Determine the [x, y] coordinate at the center of the cell enclosing the given text.  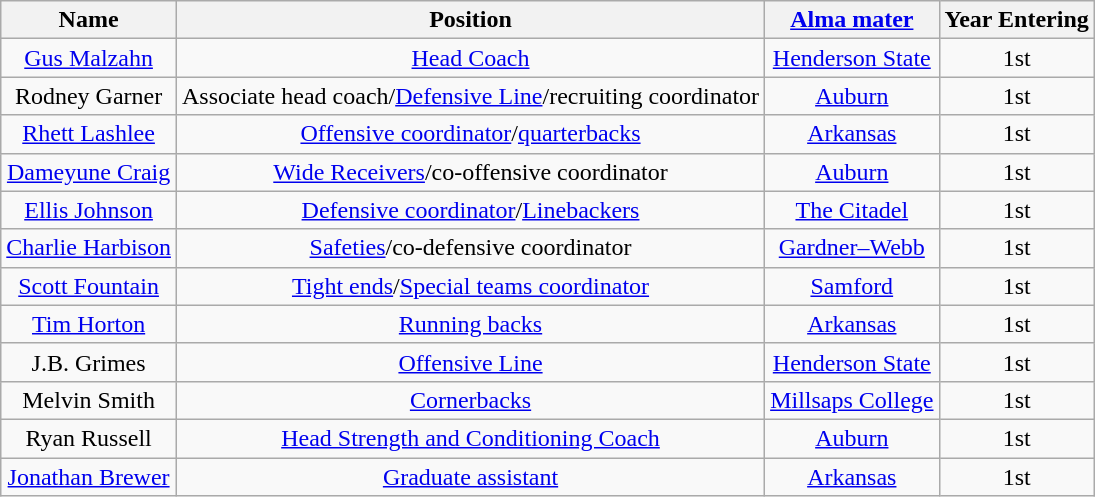
Tight ends/Special teams coordinator [470, 286]
Graduate assistant [470, 477]
Scott Fountain [89, 286]
Safeties/co-defensive coordinator [470, 248]
Defensive coordinator/Linebackers [470, 210]
Running backs [470, 324]
Gardner–Webb [852, 248]
Tim Horton [89, 324]
Cornerbacks [470, 400]
Gus Malzahn [89, 58]
The Citadel [852, 210]
Charlie Harbison [89, 248]
Ellis Johnson [89, 210]
Rhett Lashlee [89, 134]
Associate head coach/Defensive Line/recruiting coordinator [470, 96]
Dameyune Craig [89, 172]
J.B. Grimes [89, 362]
Millsaps College [852, 400]
Head Strength and Conditioning Coach [470, 438]
Samford [852, 286]
Offensive coordinator/quarterbacks [470, 134]
Rodney Garner [89, 96]
Jonathan Brewer [89, 477]
Offensive Line [470, 362]
Year Entering [1016, 20]
Name [89, 20]
Wide Receivers/co-offensive coordinator [470, 172]
Ryan Russell [89, 438]
Head Coach [470, 58]
Position [470, 20]
Melvin Smith [89, 400]
Alma mater [852, 20]
